Return the (X, Y) coordinate for the center point of the cell that contains the specified text.  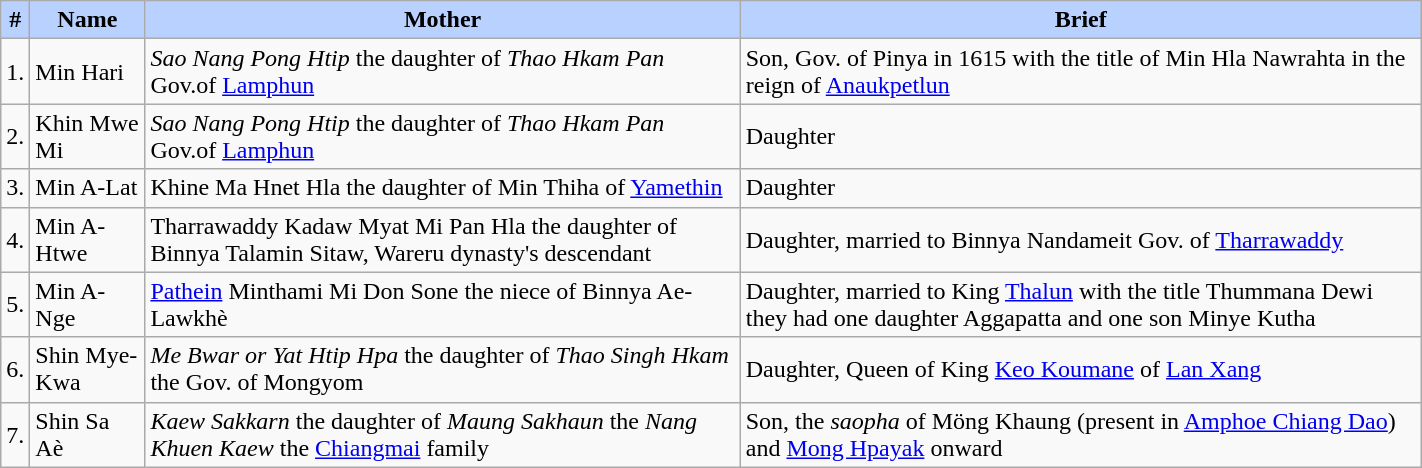
3. (16, 188)
7. (16, 434)
Mother (442, 20)
Min A-Lat (88, 188)
Daughter, Queen of King Keo Koumane of Lan Xang (1080, 370)
Name (88, 20)
Pathein Minthami Mi Don Sone the niece of Binnya Ae-Lawkhè (442, 304)
Min A-Nge (88, 304)
Khin Mwe Mi (88, 136)
Khine Ma Hnet Hla the daughter of Min Thiha of Yamethin (442, 188)
2. (16, 136)
Daughter, married to King Thalun with the title Thummana Dewi they had one daughter Aggapatta and one son Minye Kutha (1080, 304)
Tharrawaddy Kadaw Myat Mi Pan Hla the daughter of Binnya Talamin Sitaw, Wareru dynasty's descendant (442, 240)
Kaew Sakkarn the daughter of Maung Sakhaun the Nang Khuen Kaew the Chiangmai family (442, 434)
5. (16, 304)
# (16, 20)
6. (16, 370)
Brief (1080, 20)
Son, Gov. of Pinya in 1615 with the title of Min Hla Nawrahta in the reign of Anaukpetlun (1080, 72)
Min Hari (88, 72)
Me Bwar or Yat Htip Hpa the daughter of Thao Singh Hkam the Gov. of Mongyom (442, 370)
Daughter, married to Binnya Nandameit Gov. of Tharrawaddy (1080, 240)
Shin Mye-Kwa (88, 370)
1. (16, 72)
4. (16, 240)
Shin Sa Aè (88, 434)
Son, the saopha of Möng Khaung (present in Amphoe Chiang Dao) and Mong Hpayak onward (1080, 434)
Min A-Htwe (88, 240)
